Detect which cell encompasses the target text, then output its [X, Y] center coordinate. 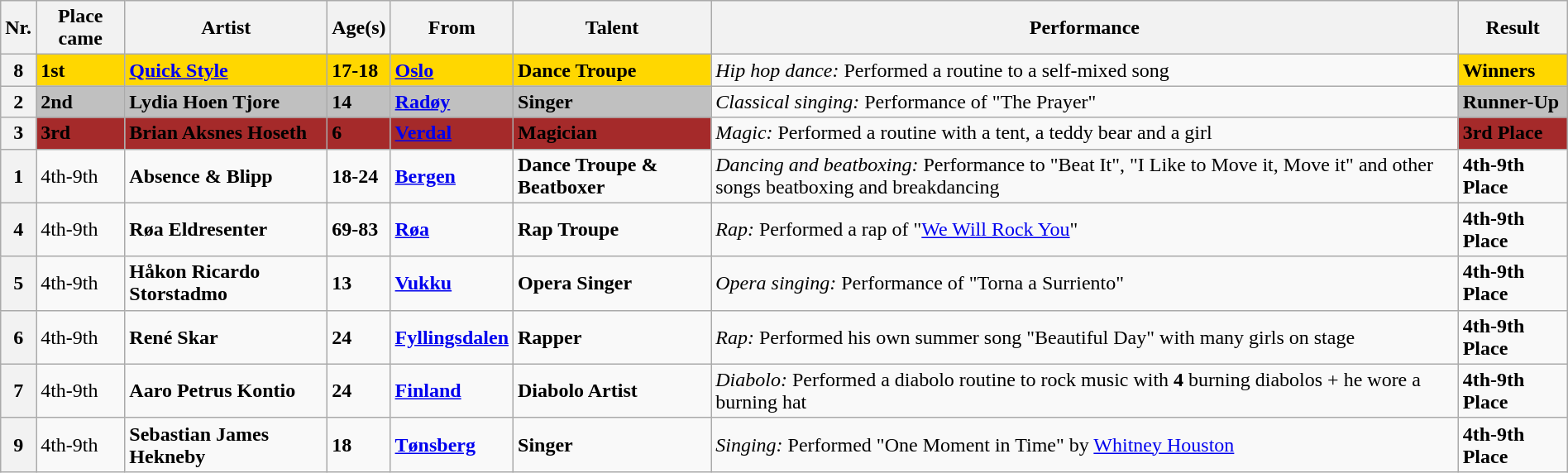
From [452, 28]
2nd [81, 102]
René Skar [227, 337]
Opera singing: Performance of "Torna a Surriento" [1085, 283]
Quick Style [227, 70]
2 [18, 102]
Vukku [452, 283]
1 [18, 175]
Classical singing: Performance of "The Prayer" [1085, 102]
3 [18, 133]
Dancing and beatboxing: Performance to "Beat It", "I Like to Move it, Move it" and other songs beatboxing and breakdancing [1085, 175]
Rap: Performed his own summer song "Beautiful Day" with many girls on stage [1085, 337]
9 [18, 445]
7 [18, 390]
17-18 [359, 70]
Diabolo: Performed a diabolo routine to rock music with 4 burning diabolos + he wore a burning hat [1085, 390]
Artist [227, 28]
Talent [612, 28]
Performance [1085, 28]
Age(s) [359, 28]
Singing: Performed "One Moment in Time" by Whitney Houston [1085, 445]
Diabolo Artist [612, 390]
Røa Eldresenter [227, 230]
Tønsberg [452, 445]
Finland [452, 390]
Røa [452, 230]
Brian Aksnes Hoseth [227, 133]
13 [359, 283]
5 [18, 283]
Dance Troupe [612, 70]
Magician [612, 133]
Fyllingsdalen [452, 337]
Absence & Blipp [227, 175]
Dance Troupe & Beatboxer [612, 175]
Result [1513, 28]
Aaro Petrus Kontio [227, 390]
69-83 [359, 230]
3rd Place [1513, 133]
Bergen [452, 175]
18-24 [359, 175]
3rd [81, 133]
Rapper [612, 337]
14 [359, 102]
Radøy [452, 102]
Hip hop dance: Performed a routine to a self-mixed song [1085, 70]
1st [81, 70]
Opera Singer [612, 283]
Lydia Hoen Tjore [227, 102]
Verdal [452, 133]
Place came [81, 28]
Rap: Performed a rap of "We Will Rock You" [1085, 230]
Oslo [452, 70]
Winners [1513, 70]
Håkon Ricardo Storstadmo [227, 283]
Nr. [18, 28]
Runner-Up [1513, 102]
8 [18, 70]
Rap Troupe [612, 230]
Sebastian James Hekneby [227, 445]
4 [18, 230]
Magic: Performed a routine with a tent, a teddy bear and a girl [1085, 133]
18 [359, 445]
